Capture the cell that displays the provided text and extract its (x, y) central coordinate. 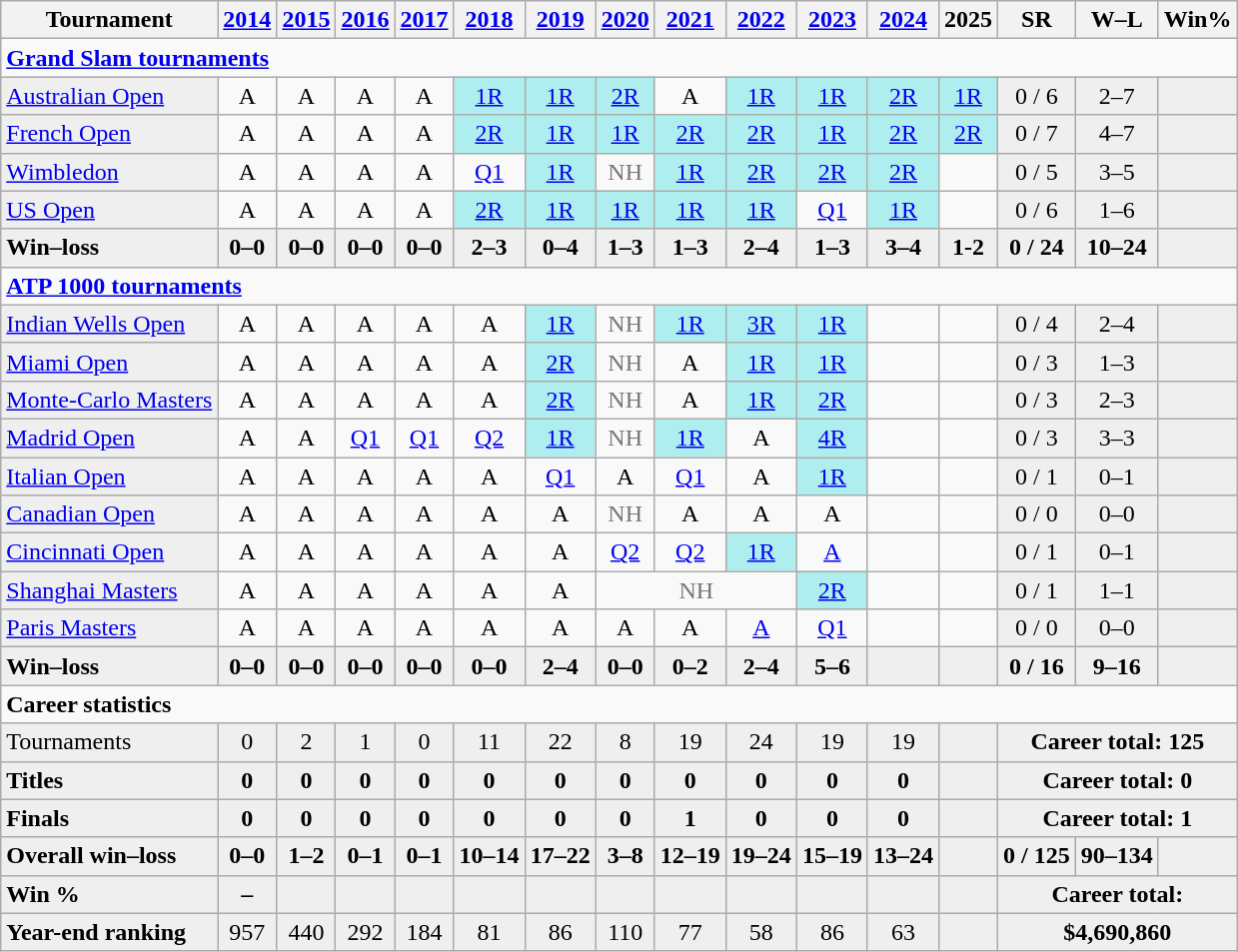
0 / 125 (1037, 856)
2018 (490, 20)
2014 (248, 20)
63 (903, 932)
Tournament (110, 20)
Miami Open (110, 362)
SR (1037, 20)
2021 (689, 20)
Win % (110, 894)
2019 (560, 20)
5–6 (831, 666)
Madrid Open (110, 438)
Paris Masters (110, 628)
2016 (366, 20)
0 / 4 (1037, 324)
Indian Wells Open (110, 324)
15–19 (831, 856)
Overall win–loss (110, 856)
$4,690,860 (1117, 932)
2017 (424, 20)
4–7 (1117, 134)
10–14 (490, 856)
292 (366, 932)
4R (831, 438)
110 (625, 932)
2–7 (1117, 96)
2015 (306, 20)
184 (424, 932)
957 (248, 932)
Career total: 125 (1117, 742)
90–134 (1117, 856)
1-2 (967, 248)
Canadian Open (110, 514)
Career total: 0 (1117, 780)
0 / 7 (1037, 134)
3–5 (1117, 172)
9–16 (1117, 666)
22 (560, 742)
3–3 (1117, 438)
W–L (1117, 20)
2025 (967, 20)
58 (761, 932)
Career statistics (619, 704)
0 / 16 (1037, 666)
Finals (110, 818)
17–22 (560, 856)
Year-end ranking (110, 932)
24 (761, 742)
77 (689, 932)
2022 (761, 20)
2 (306, 742)
13–24 (903, 856)
2024 (903, 20)
0–2 (689, 666)
Monte-Carlo Masters (110, 400)
81 (490, 932)
Grand Slam tournaments (619, 58)
Shanghai Masters (110, 590)
3–8 (625, 856)
0 / 5 (1037, 172)
– (248, 894)
Win% (1197, 20)
12–19 (689, 856)
8 (625, 742)
Cincinnati Open (110, 552)
0–4 (560, 248)
1–1 (1117, 590)
2020 (625, 20)
0 / 24 (1037, 248)
3R (761, 324)
Titles (110, 780)
Tournaments (110, 742)
2023 (831, 20)
1–2 (306, 856)
Career total: (1117, 894)
19–24 (761, 856)
11 (490, 742)
French Open (110, 134)
Australian Open (110, 96)
10–24 (1117, 248)
3–4 (903, 248)
Career total: 1 (1117, 818)
US Open (110, 210)
1–6 (1117, 210)
440 (306, 932)
ATP 1000 tournaments (619, 286)
Wimbledon (110, 172)
Italian Open (110, 476)
